Extract the [X, Y] coordinate from the center of the cell holding the provided text.  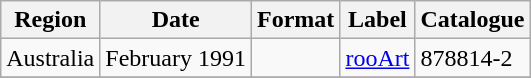
878814-2 [472, 58]
Format [296, 20]
Region [50, 20]
February 1991 [176, 58]
Australia [50, 58]
Date [176, 20]
Label [378, 20]
rooArt [378, 58]
Catalogue [472, 20]
